Pinpoint the cell where the given text exists, returning its [X, Y] midpoint coordinate. 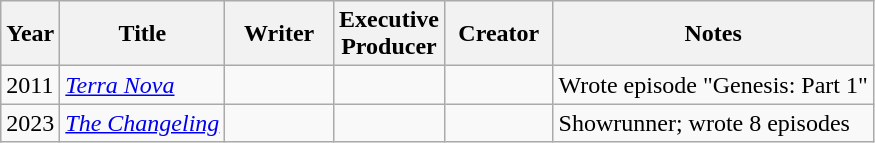
ExecutiveProducer [388, 34]
Creator [498, 34]
Wrote episode "Genesis: Part 1" [713, 85]
The Changeling [142, 123]
Year [30, 34]
Writer [280, 34]
Title [142, 34]
Showrunner; wrote 8 episodes [713, 123]
2011 [30, 85]
Notes [713, 34]
Terra Nova [142, 85]
2023 [30, 123]
